Provide the (X, Y) coordinate of the cell's center where the given text is located.  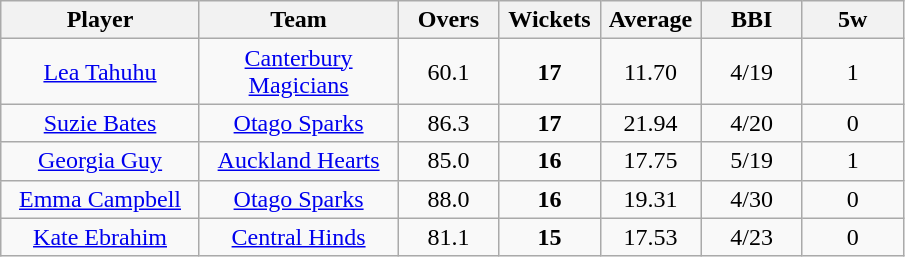
85.0 (448, 161)
Wickets (550, 20)
17.75 (650, 161)
Emma Campbell (100, 199)
Kate Ebrahim (100, 237)
86.3 (448, 123)
Georgia Guy (100, 161)
4/23 (752, 237)
17.53 (650, 237)
15 (550, 237)
19.31 (650, 199)
88.0 (448, 199)
5w (852, 20)
Suzie Bates (100, 123)
4/20 (752, 123)
21.94 (650, 123)
11.70 (650, 72)
Auckland Hearts (298, 161)
Lea Tahuhu (100, 72)
Average (650, 20)
BBI (752, 20)
4/30 (752, 199)
60.1 (448, 72)
5/19 (752, 161)
4/19 (752, 72)
Player (100, 20)
Overs (448, 20)
Central Hinds (298, 237)
Team (298, 20)
Canterbury Magicians (298, 72)
81.1 (448, 237)
